Extract the (x, y) coordinate from the center of the cell holding the provided text.  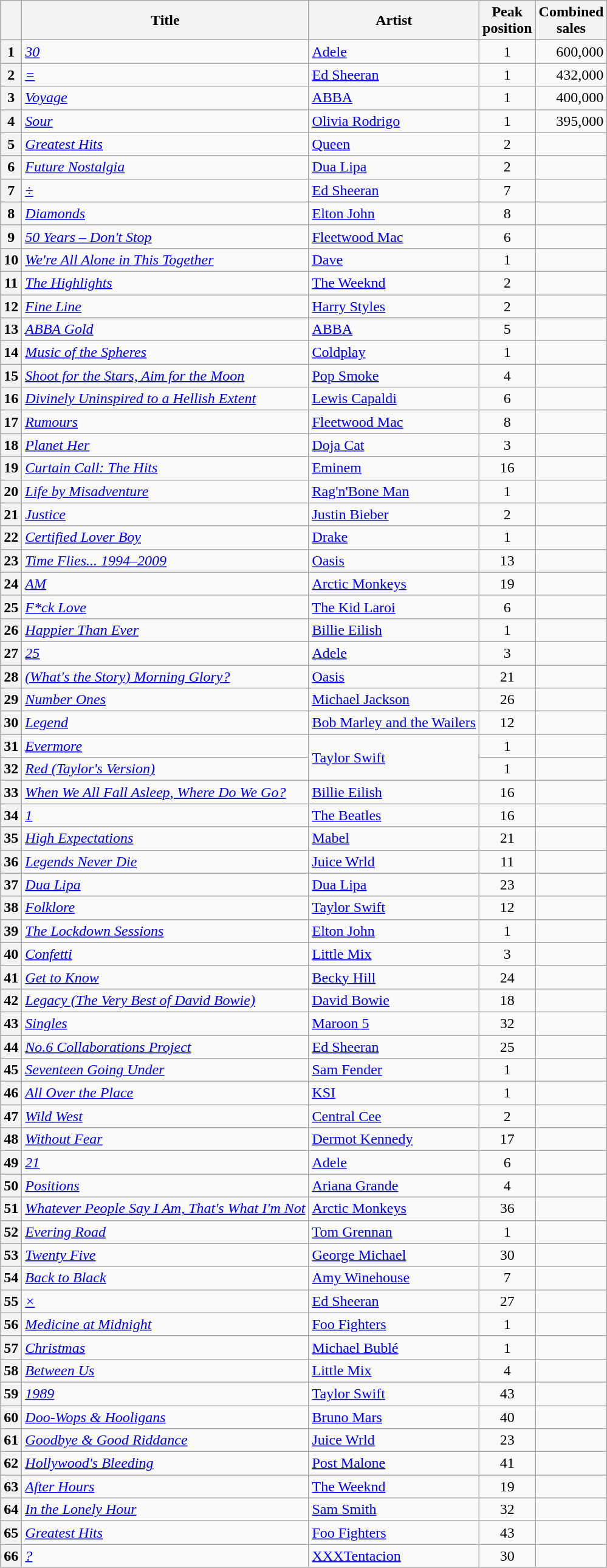
60 (11, 1417)
KSI (394, 1093)
Certified Lover Boy (165, 537)
Legends Never Die (165, 862)
The Kid Laroi (394, 607)
Olivia Rodrigo (394, 121)
9 (11, 237)
Mabel (394, 838)
400,000 (571, 98)
Justin Bieber (394, 514)
Shoot for the Stars, Aim for the Moon (165, 376)
395,000 (571, 121)
Bruno Mars (394, 1417)
35 (11, 838)
Rag'n'Bone Man (394, 491)
Doo-Wops & Hooligans (165, 1417)
28 (11, 677)
Divinely Uninspired to a Hellish Extent (165, 399)
Doja Cat (394, 445)
Lewis Capaldi (394, 399)
Whatever People Say I Am, That's What I'm Not (165, 1209)
20 (11, 491)
39 (11, 931)
? (165, 1556)
53 (11, 1255)
64 (11, 1510)
Number Ones (165, 700)
Maroon 5 (394, 1023)
61 (11, 1440)
No.6 Collaborations Project (165, 1046)
Confetti (165, 954)
Future Nostalgia (165, 167)
Michael Jackson (394, 700)
Positions (165, 1186)
In the Lonely Hour (165, 1510)
38 (11, 908)
Sam Smith (394, 1510)
Post Malone (394, 1463)
Twenty Five (165, 1255)
1989 (165, 1394)
14 (11, 353)
50 Years – Don't Stop (165, 237)
Red (Taylor's Version) (165, 769)
50 (11, 1186)
× (165, 1301)
Life by Misadventure (165, 491)
Coldplay (394, 353)
62 (11, 1463)
The Lockdown Sessions (165, 931)
34 (11, 815)
Pop Smoke (394, 376)
Drake (394, 537)
The Highlights (165, 283)
Happier Than Ever (165, 630)
Becky Hill (394, 977)
(What's the Story) Morning Glory? (165, 677)
44 (11, 1046)
AM (165, 584)
Tom Grennan (394, 1232)
66 (11, 1556)
Peakposition (507, 21)
Seventeen Going Under (165, 1070)
Singles (165, 1023)
All Over the Place (165, 1093)
52 (11, 1232)
XXXTentacion (394, 1556)
54 (11, 1278)
Diamonds (165, 213)
Harry Styles (394, 306)
Time Flies... 1994–2009 (165, 561)
58 (11, 1370)
432,000 (571, 75)
42 (11, 1000)
Bob Marley and the Wailers (394, 723)
Michael Bublé (394, 1347)
55 (11, 1301)
Back to Black (165, 1278)
Curtain Call: The Hits (165, 468)
Fine Line (165, 306)
When We All Fall Asleep, Where Do We Go? (165, 792)
We're All Alone in This Together (165, 260)
÷ (165, 190)
63 (11, 1487)
Central Cee (394, 1116)
29 (11, 700)
Without Fear (165, 1139)
Hollywood's Bleeding (165, 1463)
51 (11, 1209)
15 (11, 376)
Goodbye & Good Riddance (165, 1440)
10 (11, 260)
ABBA Gold (165, 330)
59 (11, 1394)
After Hours (165, 1487)
37 (11, 885)
David Bowie (394, 1000)
56 (11, 1324)
Artist (394, 21)
Planet Her (165, 445)
Voyage (165, 98)
Music of the Spheres (165, 353)
Eminem (394, 468)
George Michael (394, 1255)
45 (11, 1070)
Medicine at Midnight (165, 1324)
57 (11, 1347)
Christmas (165, 1347)
Get to Know (165, 977)
The Beatles (394, 815)
31 (11, 746)
Between Us (165, 1370)
High Expectations (165, 838)
= (165, 75)
Dermot Kennedy (394, 1139)
65 (11, 1533)
Justice (165, 514)
22 (11, 537)
Evermore (165, 746)
Combinedsales (571, 21)
Sour (165, 121)
600,000 (571, 52)
Queen (394, 144)
Rumours (165, 422)
49 (11, 1162)
F*ck Love (165, 607)
Legacy (The Very Best of David Bowie) (165, 1000)
Sam Fender (394, 1070)
Amy Winehouse (394, 1278)
Evering Road (165, 1232)
47 (11, 1116)
Folklore (165, 908)
33 (11, 792)
Ariana Grande (394, 1186)
Legend (165, 723)
Title (165, 21)
Dave (394, 260)
46 (11, 1093)
Wild West (165, 1116)
48 (11, 1139)
